Extract the [X, Y] coordinate from the center of the cell holding the provided text.  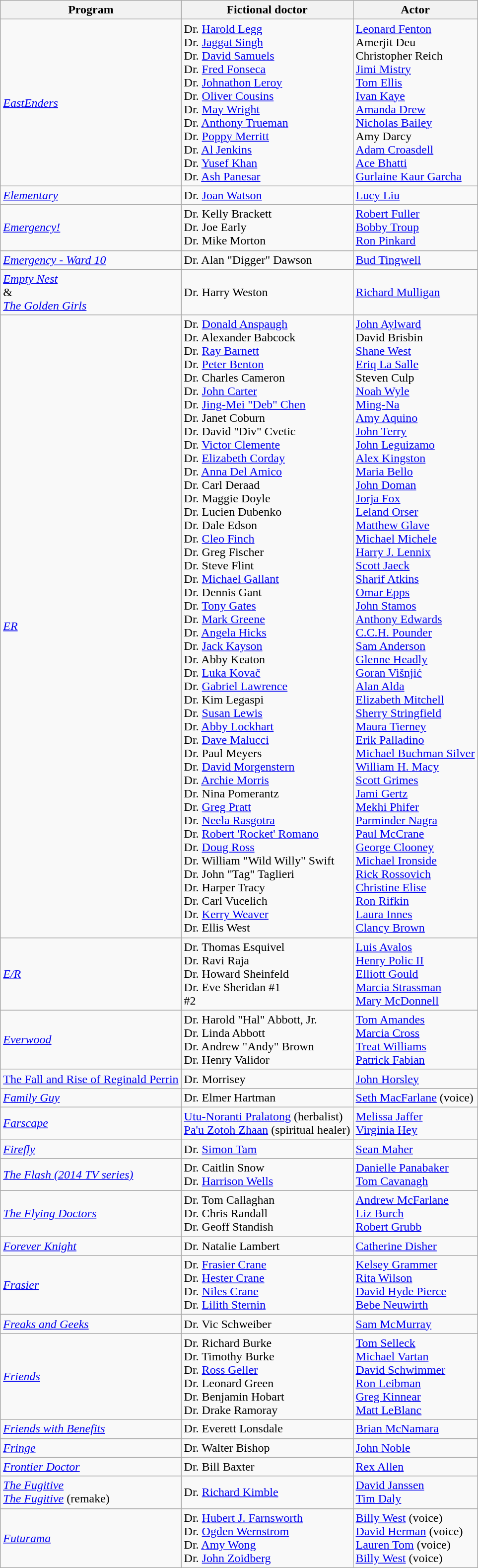
Freaks and Geeks [91, 1324]
Sam McMurray [415, 1324]
Dr. Elmer Hartman [267, 1098]
Friends [91, 1376]
Utu-Noranti Pralatong (herbalist)Pa'u Zotoh Zhaan (spiritual healer) [267, 1123]
Friends with Benefits [91, 1429]
Dr. Alan "Digger" Dawson [267, 260]
John Noble [415, 1448]
Billy West (voice)David Herman (voice) Lauren Tom (voice)Billy West (voice) [415, 1538]
Frontier Doctor [91, 1467]
Dr. Richard Kimble [267, 1492]
E/R [91, 974]
Futurama [91, 1538]
Seth MacFarlane (voice) [415, 1098]
Dr. Everett Lonsdale [267, 1429]
Lucy Liu [415, 195]
Dr. Caitlin SnowDr. Harrison Wells [267, 1175]
Dr. Vic Schweiber [267, 1324]
Melissa JafferVirginia Hey [415, 1123]
Empty Nest&The Golden Girls [91, 292]
Fictional doctor [267, 10]
Dr. Frasier CraneDr. Hester CraneDr. Niles CraneDr. Lilith Sternin [267, 1285]
Richard Mulligan [415, 292]
John Horsley [415, 1079]
Rex Allen [415, 1467]
David JanssenTim Daly [415, 1492]
Brian McNamara [415, 1429]
Family Guy [91, 1098]
Dr. Walter Bishop [267, 1448]
Danielle PanabakerTom Cavanagh [415, 1175]
Emergency! [91, 228]
The Fall and Rise of Reginald Perrin [91, 1079]
Dr. Harry Weston [267, 292]
Dr. Hubert J. Farnsworth Dr. Ogden Wernstrom Dr. Amy WongDr. John Zoidberg [267, 1538]
Elementary [91, 195]
Program [91, 10]
Tom SelleckMichael VartanDavid SchwimmerRon LeibmanGreg KinnearMatt LeBlanc [415, 1376]
Everwood [91, 1039]
Dr. Harold "Hal" Abbott, Jr.Dr. Linda AbbottDr. Andrew "Andy" BrownDr. Henry Validor [267, 1039]
Dr. Kelly BrackettDr. Joe EarlyDr. Mike Morton [267, 228]
Dr. Bill Baxter [267, 1467]
Bud Tingwell [415, 260]
Dr. Tom CallaghanDr. Chris RandallDr. Geoff Standish [267, 1214]
EastEnders [91, 102]
The Flash (2014 TV series) [91, 1175]
The FugitiveThe Fugitive (remake) [91, 1492]
Catherine Disher [415, 1246]
Dr. Thomas EsquivelDr. Ravi RajaDr. Howard SheinfeldDr. Eve Sheridan #1#2 [267, 974]
Firefly [91, 1149]
ER [91, 626]
Sean Maher [415, 1149]
Farscape [91, 1123]
Tom AmandesMarcia CrossTreat WilliamsPatrick Fabian [415, 1039]
Dr. Joan Watson [267, 195]
Emergency - Ward 10 [91, 260]
Dr. Natalie Lambert [267, 1246]
Andrew McFarlaneLiz BurchRobert Grubb [415, 1214]
Dr. Morrisey [267, 1079]
Actor [415, 10]
Forever Knight [91, 1246]
Frasier [91, 1285]
Kelsey GrammerRita WilsonDavid Hyde PierceBebe Neuwirth [415, 1285]
Fringe [91, 1448]
The Flying Doctors [91, 1214]
Robert FullerBobby TroupRon Pinkard [415, 228]
Dr. Simon Tam [267, 1149]
Dr. Richard BurkeDr. Timothy BurkeDr. Ross GellerDr. Leonard GreenDr. Benjamin HobartDr. Drake Ramoray [267, 1376]
Luis AvalosHenry Polic IIElliott GouldMarcia StrassmanMary McDonnell [415, 974]
